Identify which cell holds the provided text, then report its [X, Y] central coordinate. 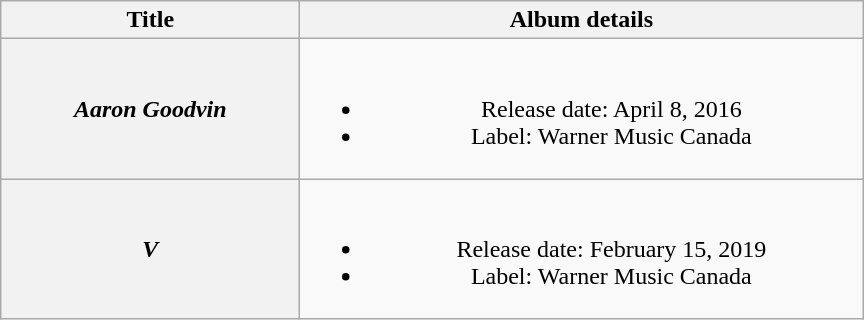
Album details [582, 20]
Release date: April 8, 2016Label: Warner Music Canada [582, 109]
V [150, 249]
Release date: February 15, 2019Label: Warner Music Canada [582, 249]
Aaron Goodvin [150, 109]
Title [150, 20]
